For the text-containing cell, return its midpoint in (X, Y) coordinate format. 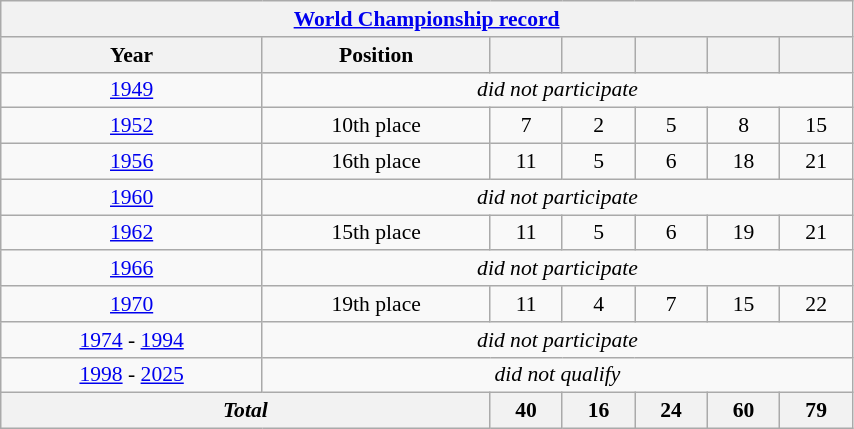
1949 (132, 90)
1970 (132, 304)
1956 (132, 162)
16 (598, 411)
1998 - 2025 (132, 375)
10th place (376, 126)
1974 - 1994 (132, 340)
16th place (376, 162)
1952 (132, 126)
18 (743, 162)
22 (816, 304)
1962 (132, 233)
4 (598, 304)
24 (671, 411)
Year (132, 55)
Total (246, 411)
2 (598, 126)
60 (743, 411)
did not qualify (557, 375)
8 (743, 126)
World Championship record (427, 19)
1966 (132, 269)
Position (376, 55)
79 (816, 411)
19 (743, 233)
40 (526, 411)
1960 (132, 197)
15th place (376, 233)
19th place (376, 304)
